Pinpoint the cell where the given text exists, returning its [X, Y] midpoint coordinate. 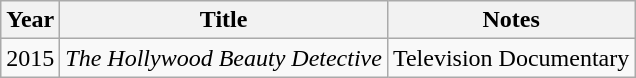
Notes [510, 20]
The Hollywood Beauty Detective [224, 58]
Television Documentary [510, 58]
Year [30, 20]
2015 [30, 58]
Title [224, 20]
